Return the (X, Y) coordinate for the center point of the cell that contains the specified text.  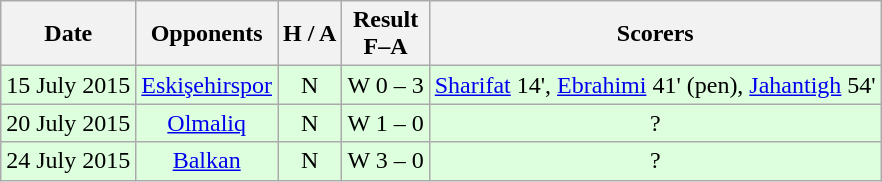
20 July 2015 (68, 123)
Scorers (655, 34)
H / A (310, 34)
Balkan (207, 161)
Opponents (207, 34)
W 0 – 3 (386, 85)
ResultF–A (386, 34)
W 3 – 0 (386, 161)
Sharifat 14', Ebrahimi 41' (pen), Jahantigh 54' (655, 85)
Date (68, 34)
Eskişehirspor (207, 85)
24 July 2015 (68, 161)
Olmaliq (207, 123)
W 1 – 0 (386, 123)
15 July 2015 (68, 85)
